Scan for the cell matching the given text and deliver its [X, Y] coordinate at center. 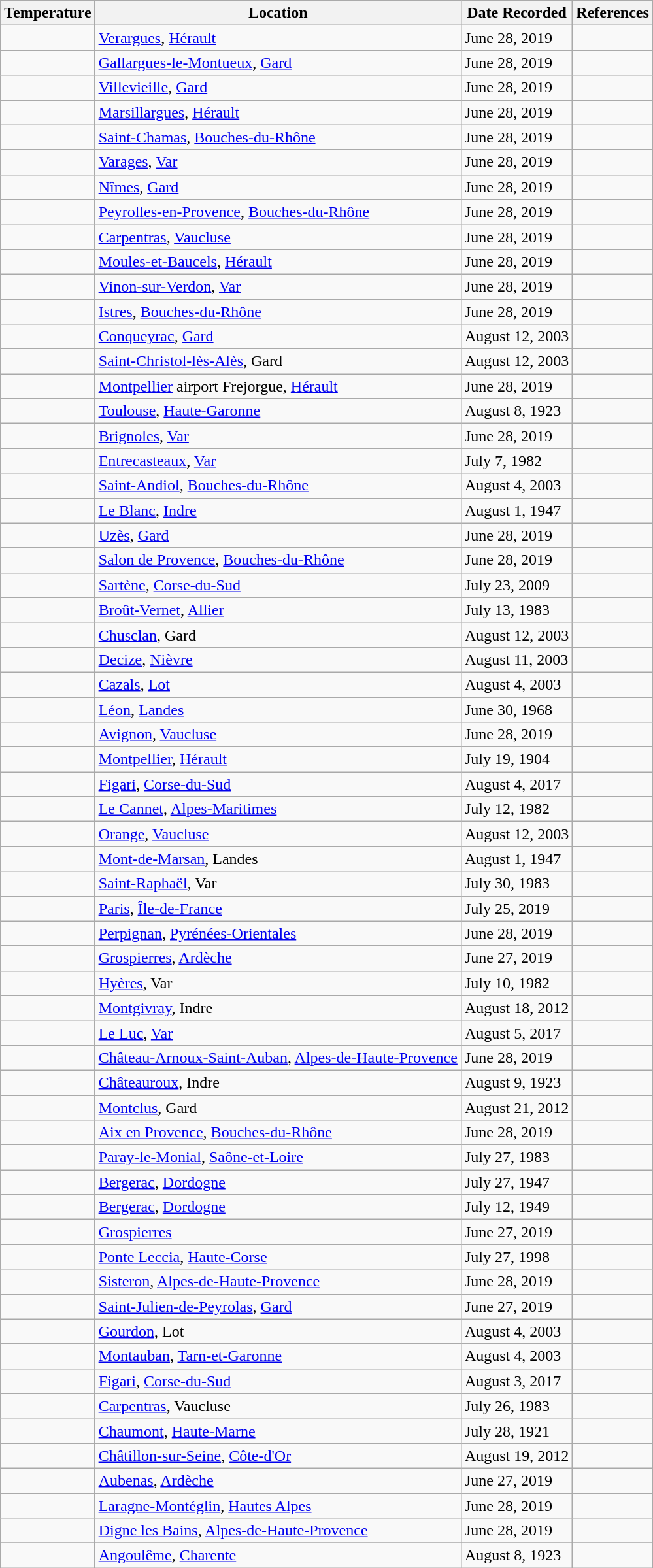
Brignoles, Var [278, 436]
Ponte Leccia, Haute-Corse [278, 1257]
July 27, 1998 [516, 1257]
August 9, 1923 [516, 1082]
July 12, 1949 [516, 1207]
Montpellier, Hérault [278, 759]
Chaumont, Haute-Marne [278, 1431]
July 10, 1982 [516, 983]
Varages, Var [278, 162]
Angoulême, Charente [278, 1556]
Le Luc, Var [278, 1033]
Le Cannet, Alpes-Maritimes [278, 809]
Montpellier airport Frejorgue, Hérault [278, 386]
Orange, Vaucluse [278, 834]
Verargues, Hérault [278, 38]
Broût-Vernet, Allier [278, 610]
Cazals, Lot [278, 684]
August 4, 2017 [516, 784]
Sisteron, Alpes-de-Haute-Provence [278, 1282]
Decize, Nièvre [278, 659]
Avignon, Vaucluse [278, 735]
Montgivray, Indre [278, 1008]
Aix en Provence, Bouches-du-Rhône [278, 1133]
Toulouse, Haute-Garonne [278, 411]
August 19, 2012 [516, 1456]
Saint-Andiol, Bouches-du-Rhône [278, 486]
Nîmes, Gard [278, 187]
Gourdon, Lot [278, 1331]
Gallargues-le-Montueux, Gard [278, 63]
Châtillon-sur-Seine, Côte-d'Or [278, 1456]
Château-Arnoux-Saint-Auban, Alpes-de-Haute-Provence [278, 1058]
July 26, 1983 [516, 1406]
Marsillargues, Hérault [278, 112]
July 28, 1921 [516, 1431]
July 27, 1947 [516, 1182]
Laragne-Montéglin, Hautes Alpes [278, 1505]
July 7, 1982 [516, 461]
Vinon-sur-Verdon, Var [278, 286]
Saint-Chamas, Bouches-du-Rhône [278, 137]
Sartène, Corse-du-Sud [278, 585]
Digne les Bains, Alpes-de-Haute-Provence [278, 1531]
Grospierres, Ardèche [278, 958]
July 13, 1983 [516, 610]
References [613, 13]
July 27, 1983 [516, 1158]
Paray-le-Monial, Saône-et-Loire [278, 1158]
Le Blanc, Indre [278, 510]
Conqueyrac, Gard [278, 337]
Peyrolles-en-Provence, Bouches-du-Rhône [278, 212]
Grospierres [278, 1232]
Perpignan, Pyrénées-Orientales [278, 933]
Châteauroux, Indre [278, 1082]
Moules-et-Baucels, Hérault [278, 261]
Date Recorded [516, 13]
August 11, 2003 [516, 659]
Montclus, Gard [278, 1108]
July 25, 2019 [516, 909]
Entrecasteaux, Var [278, 461]
Salon de Provence, Bouches-du-Rhône [278, 560]
August 3, 2017 [516, 1381]
June 30, 1968 [516, 709]
Paris, Île-de-France [278, 909]
August 5, 2017 [516, 1033]
August 21, 2012 [516, 1108]
Mont-de-Marsan, Landes [278, 859]
August 18, 2012 [516, 1008]
Uzès, Gard [278, 535]
Saint-Raphaël, Var [278, 884]
Saint-Christol-lès-Alès, Gard [278, 361]
Saint-Julien-de-Peyrolas, Gard [278, 1307]
July 23, 2009 [516, 585]
Location [278, 13]
July 12, 1982 [516, 809]
Hyères, Var [278, 983]
July 19, 1904 [516, 759]
Montauban, Tarn-et-Garonne [278, 1356]
July 30, 1983 [516, 884]
Léon, Landes [278, 709]
Temperature [48, 13]
Aubenas, Ardèche [278, 1480]
Istres, Bouches-du-Rhône [278, 312]
Chusclan, Gard [278, 635]
Villevieille, Gard [278, 88]
